Return [x, y] of the center of cell containing provided text 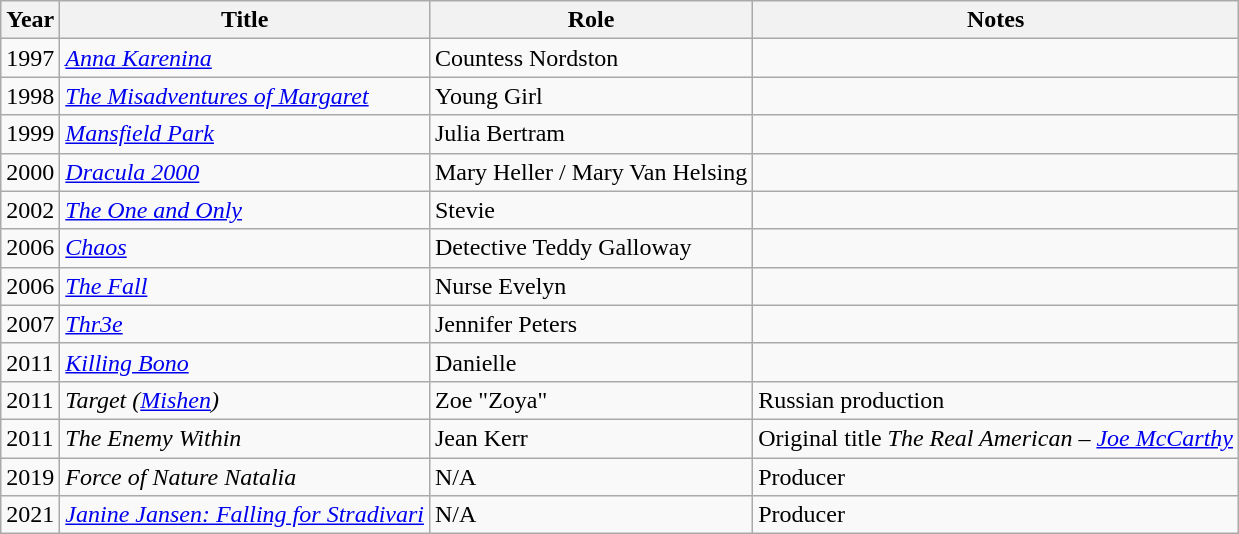
Killing Bono [245, 362]
1998 [30, 96]
Jennifer Peters [590, 324]
2002 [30, 210]
Russian production [996, 400]
Janine Jansen: Falling for Stradivari [245, 515]
Year [30, 20]
Nurse Evelyn [590, 286]
Young Girl [590, 96]
Role [590, 20]
2007 [30, 324]
2019 [30, 477]
Thr3e [245, 324]
1997 [30, 58]
The Enemy Within [245, 438]
Countess Nordston [590, 58]
Stevie [590, 210]
Notes [996, 20]
Chaos [245, 248]
Anna Karenina [245, 58]
The Misadventures of Margaret [245, 96]
Force of Nature Natalia [245, 477]
Detective Teddy Galloway [590, 248]
Julia Bertram [590, 134]
Mary Heller / Mary Van Helsing [590, 172]
Danielle [590, 362]
The Fall [245, 286]
Original title The Real American – Joe McCarthy [996, 438]
The One and Only [245, 210]
Title [245, 20]
2021 [30, 515]
1999 [30, 134]
2000 [30, 172]
Jean Kerr [590, 438]
Mansfield Park [245, 134]
Zoe "Zoya" [590, 400]
Target (Mishen) [245, 400]
Dracula 2000 [245, 172]
